Output the (X, Y) coordinate of the center of the cell containing the given text.  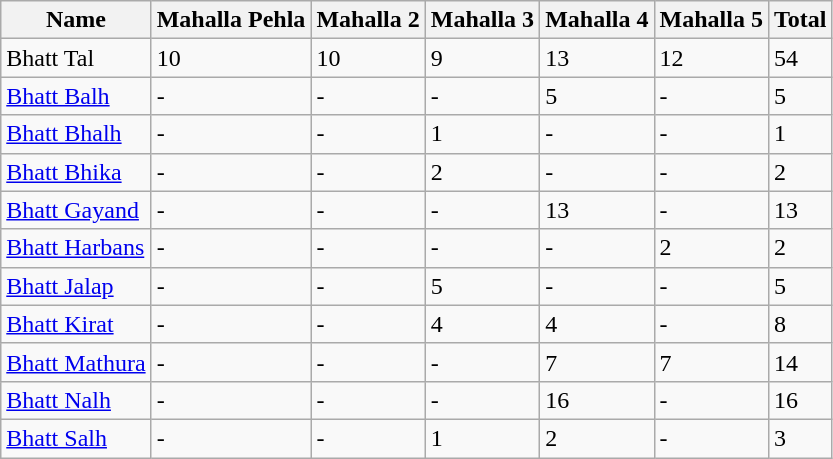
Bhatt Nalh (76, 400)
Total (800, 20)
Bhatt Mathura (76, 362)
Bhatt Gayand (76, 210)
Bhatt Bhalh (76, 134)
9 (482, 58)
8 (800, 324)
Name (76, 20)
Mahalla Pehla (231, 20)
Bhatt Balh (76, 96)
Mahalla 3 (482, 20)
12 (711, 58)
Bhatt Bhika (76, 172)
Bhatt Jalap (76, 286)
3 (800, 438)
Bhatt Salh (76, 438)
Bhatt Harbans (76, 248)
Bhatt Tal (76, 58)
14 (800, 362)
54 (800, 58)
Mahalla 4 (597, 20)
Bhatt Kirat (76, 324)
Mahalla 2 (368, 20)
Mahalla 5 (711, 20)
